Scan for the cell matching the given text and deliver its [X, Y] coordinate at center. 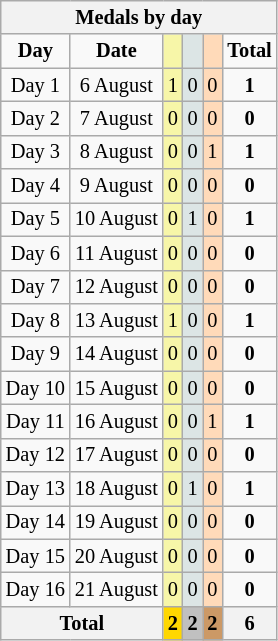
10 August [116, 219]
Day 12 [36, 455]
17 August [116, 455]
Day 2 [36, 118]
Day 1 [36, 85]
7 August [116, 118]
16 August [116, 421]
Date [116, 51]
19 August [116, 522]
Day 8 [36, 320]
18 August [116, 489]
9 August [116, 186]
Medals by day [139, 17]
Day 14 [36, 522]
8 August [116, 152]
Day 15 [36, 556]
14 August [116, 354]
12 August [116, 287]
Day 13 [36, 489]
Day 9 [36, 354]
Day 6 [36, 253]
13 August [116, 320]
Day 10 [36, 388]
6 August [116, 85]
6 [249, 623]
Day 3 [36, 152]
Day 7 [36, 287]
Day [36, 51]
Day 16 [36, 589]
21 August [116, 589]
11 August [116, 253]
Day 4 [36, 186]
20 August [116, 556]
Day 5 [36, 219]
Day 11 [36, 421]
15 August [116, 388]
